Identify which cell holds the provided text, then report its [x, y] central coordinate. 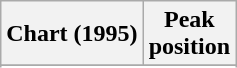
Chart (1995) [72, 34]
Peak position [189, 34]
